Detect which cell encompasses the target text, then output its (X, Y) center coordinate. 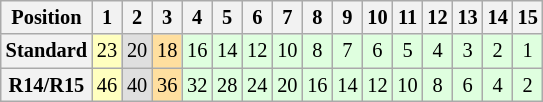
13 (468, 17)
11 (407, 17)
28 (227, 85)
32 (197, 85)
18 (167, 51)
23 (107, 51)
46 (107, 85)
9 (347, 17)
R14/R15 (46, 85)
24 (257, 85)
36 (167, 85)
Position (46, 17)
40 (137, 85)
15 (528, 17)
Standard (46, 51)
